Provide the [X, Y] coordinate of the cell's center where the given text is located.  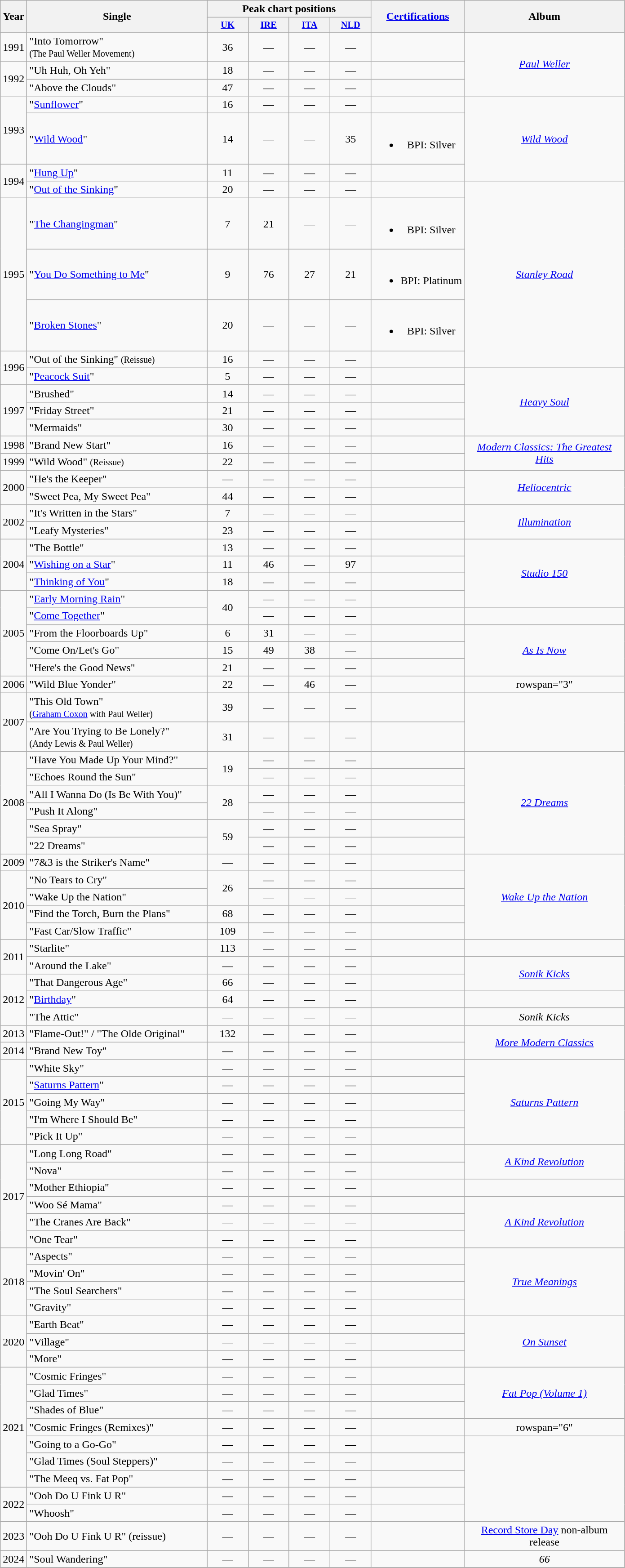
"Peacock Suit" [117, 376]
"Fast Car/Slow Traffic" [117, 931]
2023 [13, 1536]
15 [227, 650]
"Early Morning Rain" [117, 599]
"White Sky" [117, 1068]
"Movin' On" [117, 1273]
"You Do Something to Me" [117, 274]
"Whoosh" [117, 1513]
2015 [13, 1102]
Paul Weller [545, 64]
Wake Up the Nation [545, 897]
6 [227, 633]
2012 [13, 999]
"Brushed" [117, 393]
2024 [13, 1559]
"No Tears to Cry" [117, 880]
"Have You Made Up Your Mind?" [117, 760]
"Broken Stones" [117, 325]
2000 [13, 488]
76 [269, 274]
39 [227, 708]
"Out of the Sinking" [117, 190]
1998 [13, 445]
38 [309, 650]
"Come On/Let's Go" [117, 650]
1992 [13, 79]
2021 [13, 1427]
"Wild Wood" (Reissue) [117, 462]
2020 [13, 1342]
"Brand New Toy" [117, 1051]
Modern Classics: The Greatest Hits [545, 453]
"Wild Wood" [117, 138]
"Wake Up the Nation" [117, 897]
"Uh Huh, Oh Yeh" [117, 71]
"The Changingman" [117, 224]
"Sweet Pea, My Sweet Pea" [117, 496]
"Saturns Pattern" [117, 1085]
26 [227, 888]
2006 [13, 684]
2014 [13, 1051]
"He's the Keeper" [117, 479]
BPI: Platinum [418, 274]
Album [545, 17]
"Village" [117, 1342]
"One Tear" [117, 1239]
1994 [13, 181]
"Cosmic Fringes (Remixes)" [117, 1427]
2008 [13, 802]
"All I Wanna Do (Is Be With You)" [117, 794]
"Going My Way" [117, 1102]
Heliocentric [545, 488]
True Meanings [545, 1282]
"The Soul Searchers" [117, 1290]
"Earth Beat" [117, 1325]
Heavy Soul [545, 402]
As Is Now [545, 650]
22 Dreams [545, 802]
"Push It Along" [117, 811]
2013 [13, 1033]
"7&3 is the Striker's Name" [117, 863]
"Starlite" [117, 948]
"Brand New Start" [117, 445]
109 [227, 931]
47 [227, 88]
"That Dangerous Age" [117, 982]
35 [350, 138]
68 [227, 914]
2011 [13, 957]
"Into Tomorrow" (The Paul Weller Movement) [117, 47]
23 [227, 530]
"I'm Where I Should Be" [117, 1119]
Peak chart positions [289, 9]
"Hung Up" [117, 173]
"Echoes Round the Sun" [117, 777]
ITA [309, 25]
rowspan="6" [545, 1427]
UK [227, 25]
"The Bottle" [117, 548]
"Wild Blue Yonder" [117, 684]
"Nova" [117, 1171]
NLD [350, 25]
2017 [13, 1196]
"Ooh Do U Fink U R" (reissue) [117, 1536]
"The Attic" [117, 1016]
rowspan="3" [545, 684]
Fat Pop (Volume 1) [545, 1393]
"This Old Town" (Graham Coxon with Paul Weller) [117, 708]
Saturns Pattern [545, 1102]
13 [227, 548]
1995 [13, 274]
Wild Wood [545, 138]
"Mermaids" [117, 428]
"Come Together" [117, 616]
"Around the Lake" [117, 965]
19 [227, 768]
2007 [13, 722]
"Long Long Road" [117, 1154]
"Wishing on a Star" [117, 565]
IRE [269, 25]
2009 [13, 863]
36 [227, 47]
5 [227, 376]
"It's Written in the Stars" [117, 513]
"The Meeq vs. Fat Pop" [117, 1479]
27 [309, 274]
113 [227, 948]
On Sunset [545, 1342]
1993 [13, 130]
44 [227, 496]
"Glad Times" [117, 1393]
Single [117, 17]
2002 [13, 522]
2004 [13, 565]
59 [227, 837]
Certifications [418, 17]
"The Cranes Are Back" [117, 1222]
"Ooh Do U Fink U R" [117, 1496]
"Woo Sé Mama" [117, 1205]
1999 [13, 462]
Studio 150 [545, 573]
30 [227, 428]
"Thinking of You" [117, 582]
9 [227, 274]
Illumination [545, 522]
More Modern Classics [545, 1042]
132 [227, 1033]
2022 [13, 1504]
"Shades of Blue" [117, 1410]
"Aspects" [117, 1256]
"Above the Clouds" [117, 88]
"Pick It Up" [117, 1136]
"Going to a Go-Go" [117, 1444]
28 [227, 803]
Stanley Road [545, 274]
2018 [13, 1282]
"More" [117, 1359]
"Glad Times (Soul Steppers)" [117, 1461]
"Here's the Good News" [117, 667]
"22 Dreams" [117, 846]
40 [227, 607]
"Cosmic Fringes" [117, 1376]
"Out of the Sinking" (Reissue) [117, 359]
Year [13, 17]
1997 [13, 410]
"From the Floorboards Up" [117, 633]
"Friday Street" [117, 410]
2005 [13, 633]
64 [227, 999]
2010 [13, 905]
"Soul Wandering" [117, 1559]
"Mother Ethiopia" [117, 1188]
1991 [13, 47]
"Find the Torch, Burn the Plans" [117, 914]
97 [350, 565]
"Gravity" [117, 1307]
Record Store Day non-album release [545, 1536]
"Birthday" [117, 999]
"Sunflower" [117, 105]
"Flame-Out!" / "The Olde Original" [117, 1033]
49 [269, 650]
"Leafy Mysteries" [117, 530]
"Are You Trying to Be Lonely?" (Andy Lewis & Paul Weller) [117, 736]
1996 [13, 368]
"Sea Spray" [117, 829]
